Output the [x, y] coordinate of the center of the cell containing the given text.  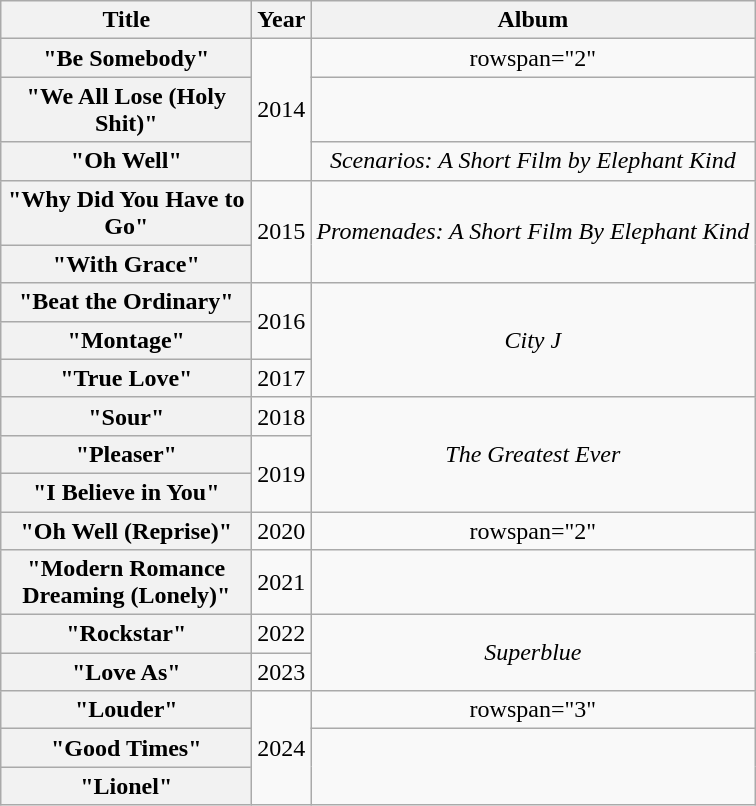
"Modern Romance Dreaming (Lonely)" [126, 582]
2019 [282, 473]
"I Believe in You" [126, 492]
2021 [282, 582]
"Oh Well (Reprise)" [126, 531]
Promenades: A Short Film By Elephant Kind [533, 232]
2015 [282, 232]
2024 [282, 748]
Year [282, 20]
"Pleaser" [126, 454]
"Good Times" [126, 748]
2016 [282, 321]
Superblue [533, 653]
Album [533, 20]
"Rockstar" [126, 634]
"Sour" [126, 416]
2022 [282, 634]
2017 [282, 378]
2018 [282, 416]
"Louder" [126, 710]
rowspan="3" [533, 710]
2014 [282, 110]
"True Love" [126, 378]
2023 [282, 672]
"Oh Well" [126, 161]
"We All Lose (Holy Shit)" [126, 110]
Scenarios: A Short Film by Elephant Kind [533, 161]
"Montage" [126, 340]
2020 [282, 531]
City J [533, 340]
"Love As" [126, 672]
"Be Somebody" [126, 58]
"Why Did You Have to Go" [126, 212]
Title [126, 20]
"Beat the Ordinary" [126, 302]
"Lionel" [126, 786]
The Greatest Ever [533, 454]
"With Grace" [126, 264]
